Locate the cell with the specified text and output its [x, y] center coordinate. 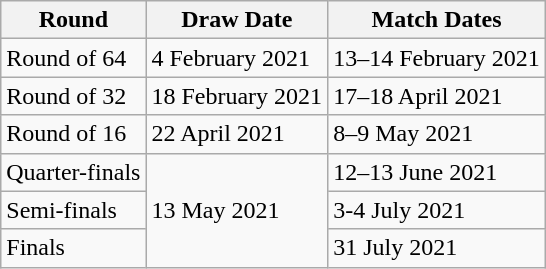
Round of 32 [74, 96]
Round of 16 [74, 134]
12–13 June 2021 [437, 172]
31 July 2021 [437, 248]
13 May 2021 [237, 210]
4 February 2021 [237, 58]
Round of 64 [74, 58]
Quarter-finals [74, 172]
Draw Date [237, 20]
Match Dates [437, 20]
8–9 May 2021 [437, 134]
Semi-finals [74, 210]
22 April 2021 [237, 134]
18 February 2021 [237, 96]
Round [74, 20]
3-4 July 2021 [437, 210]
Finals [74, 248]
17–18 April 2021 [437, 96]
13–14 February 2021 [437, 58]
